Return [X, Y] of the center of cell containing provided text 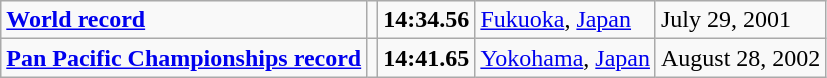
14:41.65 [426, 58]
World record [184, 20]
August 28, 2002 [740, 58]
Yokohama, Japan [566, 58]
July 29, 2001 [740, 20]
14:34.56 [426, 20]
Pan Pacific Championships record [184, 58]
Fukuoka, Japan [566, 20]
